Find where the given text appears and provide that cell's center as (x, y) coordinate. 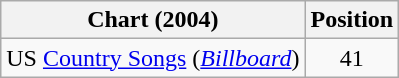
US Country Songs (Billboard) (153, 58)
Chart (2004) (153, 20)
Position (352, 20)
41 (352, 58)
